Return (x, y) of the center of cell containing provided text 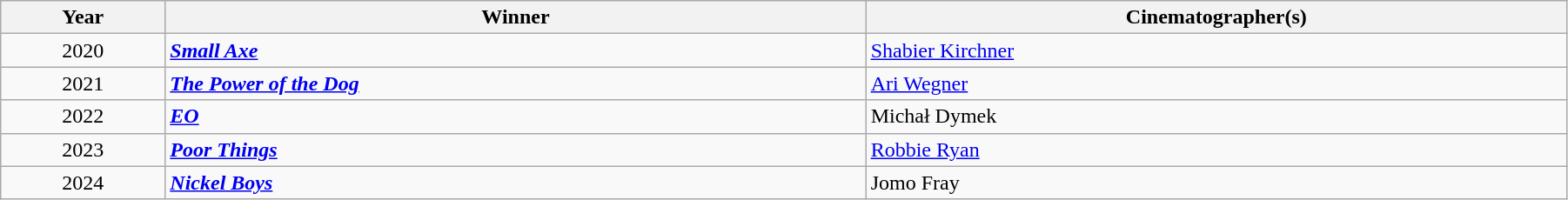
Robbie Ryan (1216, 150)
2021 (84, 83)
Michał Dymek (1216, 117)
2022 (84, 117)
2020 (84, 50)
Poor Things (515, 150)
EO (515, 117)
Small Axe (515, 50)
Nickel Boys (515, 183)
2023 (84, 150)
Jomo Fray (1216, 183)
Winner (515, 17)
The Power of the Dog (515, 83)
Cinematographer(s) (1216, 17)
Year (84, 17)
2024 (84, 183)
Shabier Kirchner (1216, 50)
Ari Wegner (1216, 83)
